Provide the (X, Y) coordinate of the cell's center where the given text is located.  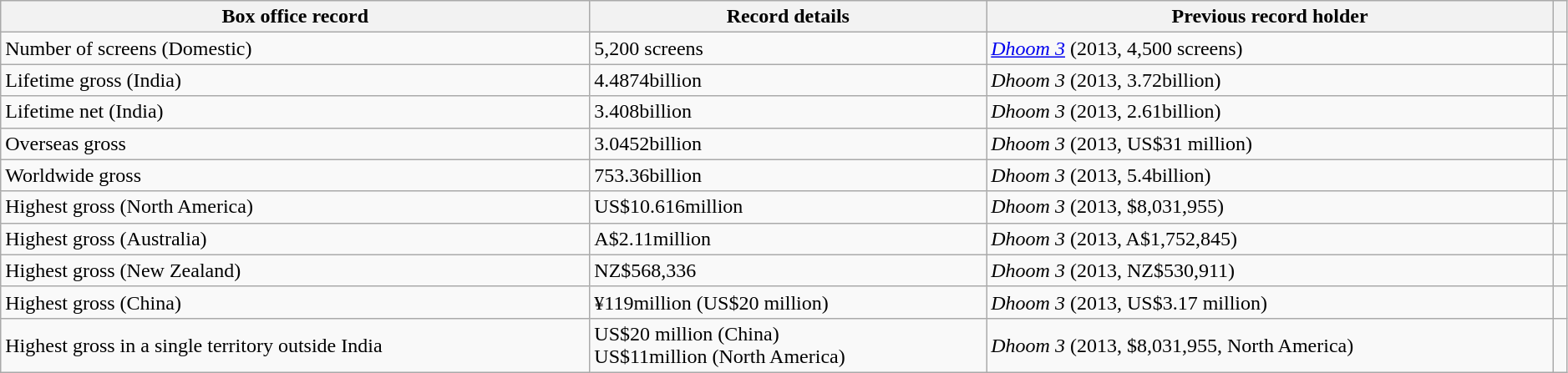
Highest gross (North America) (296, 207)
US$20 million (China) US$11million (North America) (789, 345)
Dhoom 3 (2013, 2.61billion) (1270, 112)
Dhoom 3 (2013, A$1,752,845) (1270, 239)
Highest gross (Australia) (296, 239)
Lifetime net (India) (296, 112)
Dhoom 3 (2013, US$3.17 million) (1270, 302)
Highest gross in a single territory outside India (296, 345)
5,200 screens (789, 48)
A$2.11million (789, 239)
Worldwide gross (296, 175)
Dhoom 3 (2013, $8,031,955, North America) (1270, 345)
Previous record holder (1270, 17)
Dhoom 3 (2013, $8,031,955) (1270, 207)
3.0452billion (789, 144)
Dhoom 3 (2013, 3.72billion) (1270, 80)
Highest gross (New Zealand) (296, 270)
Dhoom 3 (2013, 4,500 screens) (1270, 48)
Dhoom 3 (2013, NZ$530,911) (1270, 270)
Overseas gross (296, 144)
4.4874billion (789, 80)
Record details (789, 17)
Box office record (296, 17)
Dhoom 3 (2013, US$31 million) (1270, 144)
US$10.616million (789, 207)
¥119million (US$20 million) (789, 302)
Dhoom 3 (2013, 5.4billion) (1270, 175)
Lifetime gross (India) (296, 80)
NZ$568,336 (789, 270)
Highest gross (China) (296, 302)
753.36billion (789, 175)
3.408billion (789, 112)
Number of screens (Domestic) (296, 48)
